Search for the cell housing the specified text and yield its [X, Y] center coordinate. 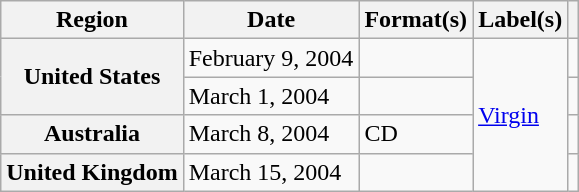
CD [416, 134]
Virgin [520, 115]
Label(s) [520, 20]
March 8, 2004 [271, 134]
United Kingdom [92, 172]
Date [271, 20]
Australia [92, 134]
Region [92, 20]
Format(s) [416, 20]
February 9, 2004 [271, 58]
United States [92, 77]
March 1, 2004 [271, 96]
March 15, 2004 [271, 172]
